Output the [x, y] coordinate of the center of the cell containing the given text.  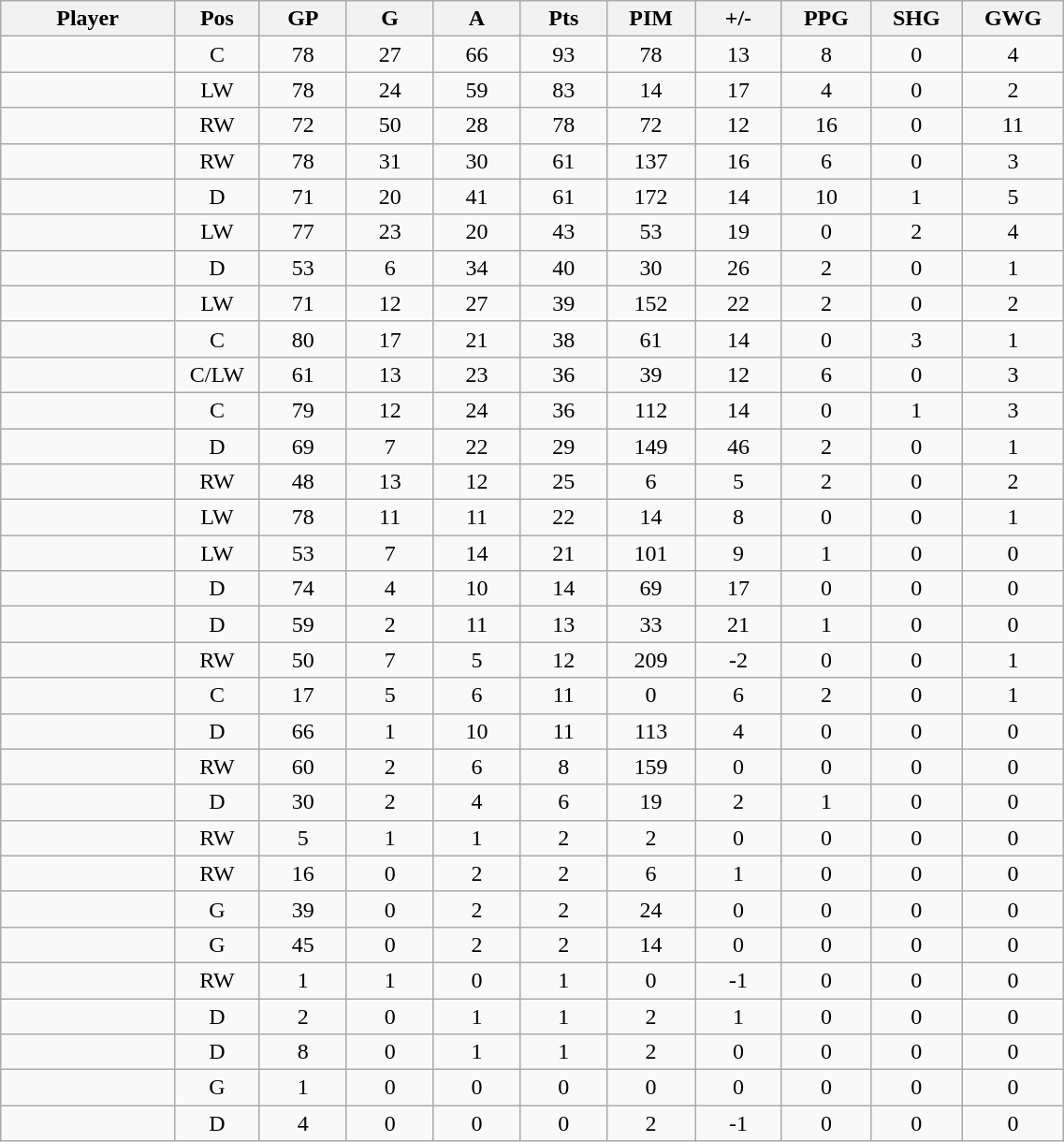
149 [651, 447]
A [477, 19]
Pts [563, 19]
40 [563, 268]
GP [303, 19]
PIM [651, 19]
93 [563, 54]
41 [477, 197]
77 [303, 232]
83 [563, 90]
25 [563, 482]
38 [563, 339]
Pos [217, 19]
101 [651, 553]
159 [651, 767]
26 [737, 268]
43 [563, 232]
31 [389, 161]
152 [651, 303]
48 [303, 482]
112 [651, 410]
209 [651, 660]
79 [303, 410]
60 [303, 767]
C/LW [217, 374]
80 [303, 339]
29 [563, 447]
33 [651, 624]
45 [303, 944]
+/- [737, 19]
46 [737, 447]
Player [88, 19]
SHG [916, 19]
9 [737, 553]
113 [651, 731]
34 [477, 268]
172 [651, 197]
137 [651, 161]
PPG [825, 19]
74 [303, 589]
28 [477, 125]
-2 [737, 660]
GWG [1013, 19]
